For the text-containing cell, return its midpoint in (x, y) coordinate format. 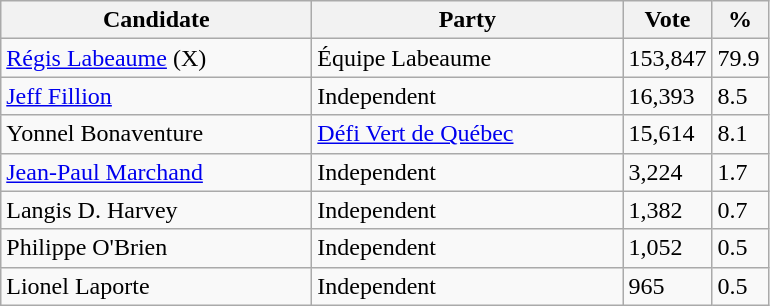
Jeff Fillion (156, 96)
Vote (668, 20)
1,382 (668, 210)
15,614 (668, 134)
% (740, 20)
153,847 (668, 58)
Langis D. Harvey (156, 210)
965 (668, 286)
1,052 (668, 248)
Défi Vert de Québec (468, 134)
Lionel Laporte (156, 286)
Party (468, 20)
Philippe O'Brien (156, 248)
8.1 (740, 134)
8.5 (740, 96)
Équipe Labeaume (468, 58)
Régis Labeaume (X) (156, 58)
Jean-Paul Marchand (156, 172)
79.9 (740, 58)
3,224 (668, 172)
1.7 (740, 172)
16,393 (668, 96)
0.7 (740, 210)
Yonnel Bonaventure (156, 134)
Candidate (156, 20)
